Extract the (X, Y) coordinate from the center of the cell holding the provided text.  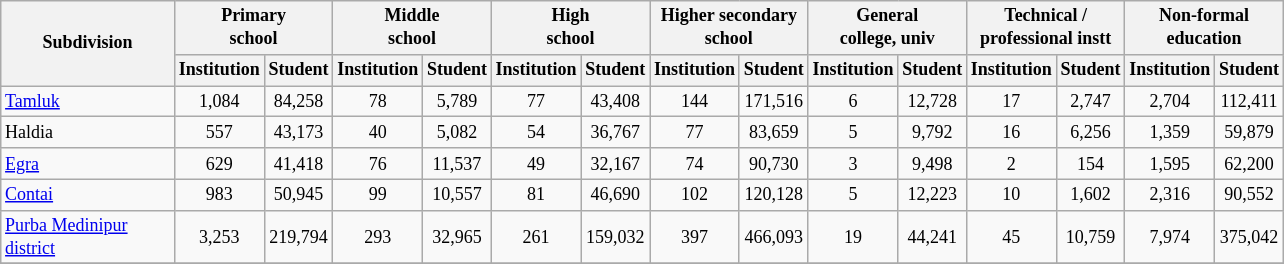
466,093 (774, 237)
293 (378, 237)
Subdivision (88, 44)
84,258 (298, 102)
12,223 (932, 194)
Higher secondaryschool (729, 28)
1,595 (1170, 164)
Egra (88, 164)
5,789 (458, 102)
2,704 (1170, 102)
375,042 (1250, 237)
54 (536, 132)
3,253 (219, 237)
Highschool (570, 28)
171,516 (774, 102)
261 (536, 237)
9,792 (932, 132)
81 (536, 194)
17 (1011, 102)
90,730 (774, 164)
74 (695, 164)
6 (853, 102)
41,418 (298, 164)
46,690 (616, 194)
2,316 (1170, 194)
Non-formaleducation (1204, 28)
2,747 (1090, 102)
44,241 (932, 237)
1,602 (1090, 194)
36,767 (616, 132)
10,759 (1090, 237)
1,359 (1170, 132)
90,552 (1250, 194)
19 (853, 237)
219,794 (298, 237)
120,128 (774, 194)
Middleschool (412, 28)
112,411 (1250, 102)
40 (378, 132)
Haldia (88, 132)
6,256 (1090, 132)
16 (1011, 132)
Technical /professional instt (1045, 28)
45 (1011, 237)
62,200 (1250, 164)
7,974 (1170, 237)
Contai (88, 194)
5,082 (458, 132)
83,659 (774, 132)
76 (378, 164)
99 (378, 194)
59,879 (1250, 132)
557 (219, 132)
144 (695, 102)
12,728 (932, 102)
43,173 (298, 132)
11,537 (458, 164)
Primaryschool (253, 28)
3 (853, 164)
154 (1090, 164)
159,032 (616, 237)
2 (1011, 164)
32,965 (458, 237)
50,945 (298, 194)
983 (219, 194)
Purba Medinipur district (88, 237)
32,167 (616, 164)
Generalcollege, univ (887, 28)
1,084 (219, 102)
49 (536, 164)
10,557 (458, 194)
10 (1011, 194)
102 (695, 194)
Tamluk (88, 102)
629 (219, 164)
9,498 (932, 164)
397 (695, 237)
78 (378, 102)
43,408 (616, 102)
